For the text-containing cell, return its midpoint in (X, Y) coordinate format. 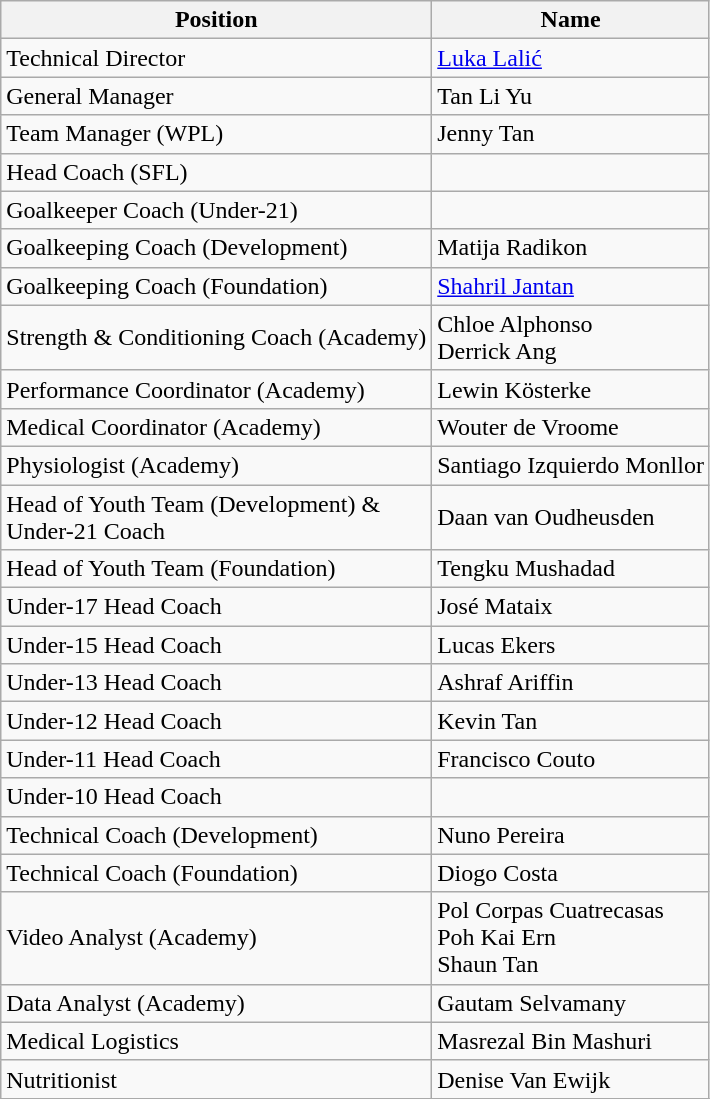
José Mataix (571, 607)
Under-10 Head Coach (216, 797)
Nutritionist (216, 1079)
Performance Coordinator (Academy) (216, 389)
Nuno Pereira (571, 835)
Head of Youth Team (Foundation) (216, 569)
Position (216, 20)
Denise Van Ewijk (571, 1079)
Goalkeeping Coach (Development) (216, 248)
Goalkeeping Coach (Foundation) (216, 286)
Matija Radikon (571, 248)
Daan van Oudheusden (571, 516)
Medical Logistics (216, 1041)
Technical Coach (Foundation) (216, 873)
Luka Lalić (571, 58)
Masrezal Bin Mashuri (571, 1041)
Strength & Conditioning Coach (Academy) (216, 338)
Under-15 Head Coach (216, 645)
Santiago Izquierdo Monllor (571, 465)
Head Coach (SFL) (216, 172)
Pol Corpas Cuatrecasas Poh Kai Ern Shaun Tan (571, 938)
Head of Youth Team (Development) & Under-21 Coach (216, 516)
Diogo Costa (571, 873)
Name (571, 20)
Lucas Ekers (571, 645)
Wouter de Vroome (571, 427)
Goalkeeper Coach (Under-21) (216, 210)
Under-12 Head Coach (216, 721)
Physiologist (Academy) (216, 465)
Shahril Jantan (571, 286)
Tengku Mushadad (571, 569)
Chloe Alphonso Derrick Ang (571, 338)
General Manager (216, 96)
Technical Director (216, 58)
Ashraf Ariffin (571, 683)
Gautam Selvamany (571, 1003)
Lewin Kösterke (571, 389)
Video Analyst (Academy) (216, 938)
Under-11 Head Coach (216, 759)
Francisco Couto (571, 759)
Medical Coordinator (Academy) (216, 427)
Technical Coach (Development) (216, 835)
Jenny Tan (571, 134)
Kevin Tan (571, 721)
Tan Li Yu (571, 96)
Data Analyst (Academy) (216, 1003)
Team Manager (WPL) (216, 134)
Under-17 Head Coach (216, 607)
Under-13 Head Coach (216, 683)
